Scan for the cell matching the given text and deliver its [X, Y] coordinate at center. 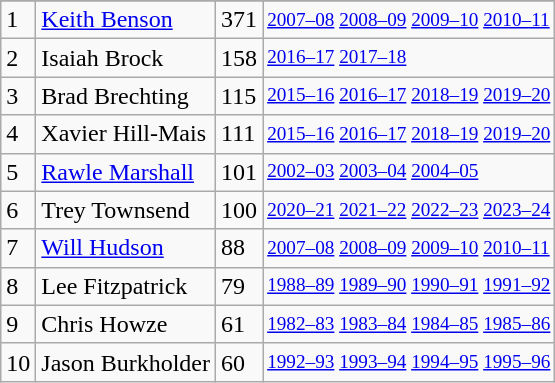
1988–89 1989–90 1990–91 1991–92 [409, 286]
2016–17 2017–18 [409, 58]
8 [18, 286]
158 [240, 58]
Isaiah Brock [126, 58]
5 [18, 172]
Brad Brechting [126, 96]
10 [18, 362]
115 [240, 96]
Keith Benson [126, 20]
Jason Burkholder [126, 362]
7 [18, 248]
2020–21 2021–22 2022–23 2023–24 [409, 210]
Chris Howze [126, 324]
111 [240, 134]
9 [18, 324]
60 [240, 362]
101 [240, 172]
Lee Fitzpatrick [126, 286]
1982–83 1983–84 1984–85 1985–86 [409, 324]
Will Hudson [126, 248]
6 [18, 210]
Rawle Marshall [126, 172]
371 [240, 20]
2002–03 2003–04 2004–05 [409, 172]
61 [240, 324]
4 [18, 134]
Trey Townsend [126, 210]
1992–93 1993–94 1994–95 1995–96 [409, 362]
1 [18, 20]
88 [240, 248]
100 [240, 210]
79 [240, 286]
3 [18, 96]
2 [18, 58]
Xavier Hill-Mais [126, 134]
